Provide the [X, Y] coordinate of the cell's center where the given text is located.  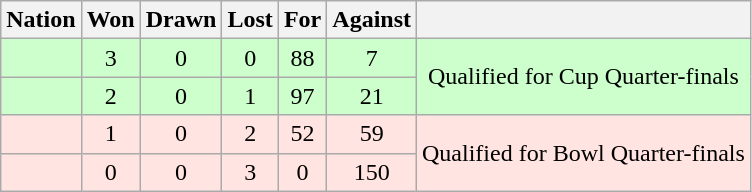
For [302, 20]
Qualified for Bowl Quarter-finals [584, 153]
52 [302, 134]
7 [372, 58]
Drawn [181, 20]
88 [302, 58]
Nation [41, 20]
Lost [250, 20]
59 [372, 134]
Qualified for Cup Quarter-finals [584, 77]
Won [110, 20]
21 [372, 96]
Against [372, 20]
150 [372, 172]
97 [302, 96]
